Determine the [X, Y] coordinate at the center of the cell enclosing the given text.  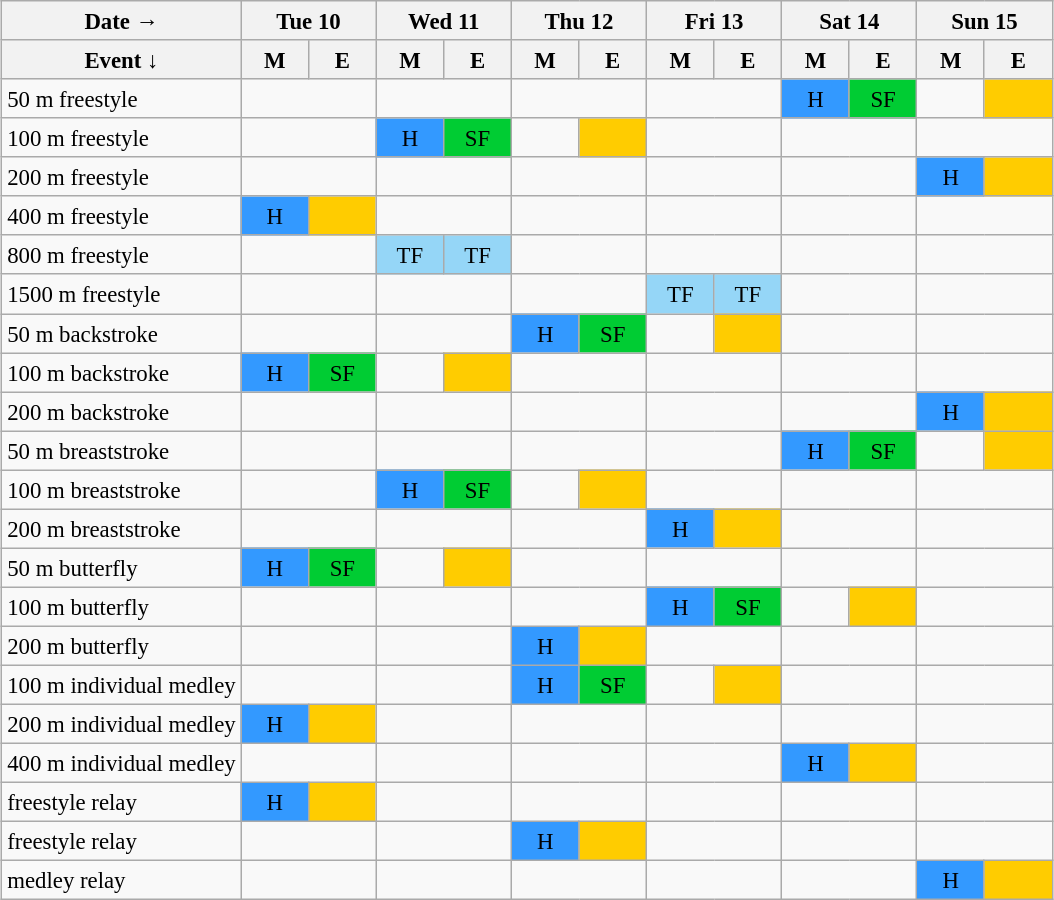
200 m breaststroke [122, 528]
50 m backstroke [122, 334]
200 m butterfly [122, 646]
50 m freestyle [122, 98]
50 m breaststroke [122, 450]
100 m individual medley [122, 684]
200 m freestyle [122, 176]
Wed 11 [444, 20]
1500 m freestyle [122, 294]
400 m individual medley [122, 764]
100 m butterfly [122, 606]
400 m freestyle [122, 216]
Thu 12 [578, 20]
100 m backstroke [122, 372]
Sun 15 [984, 20]
200 m backstroke [122, 412]
Date → [122, 20]
100 m breaststroke [122, 490]
100 m freestyle [122, 138]
Fri 13 [714, 20]
800 m freestyle [122, 254]
Event ↓ [122, 60]
200 m individual medley [122, 724]
medley relay [122, 880]
50 m butterfly [122, 568]
Sat 14 [850, 20]
Tue 10 [308, 20]
